For the text-containing cell, return its midpoint in (X, Y) coordinate format. 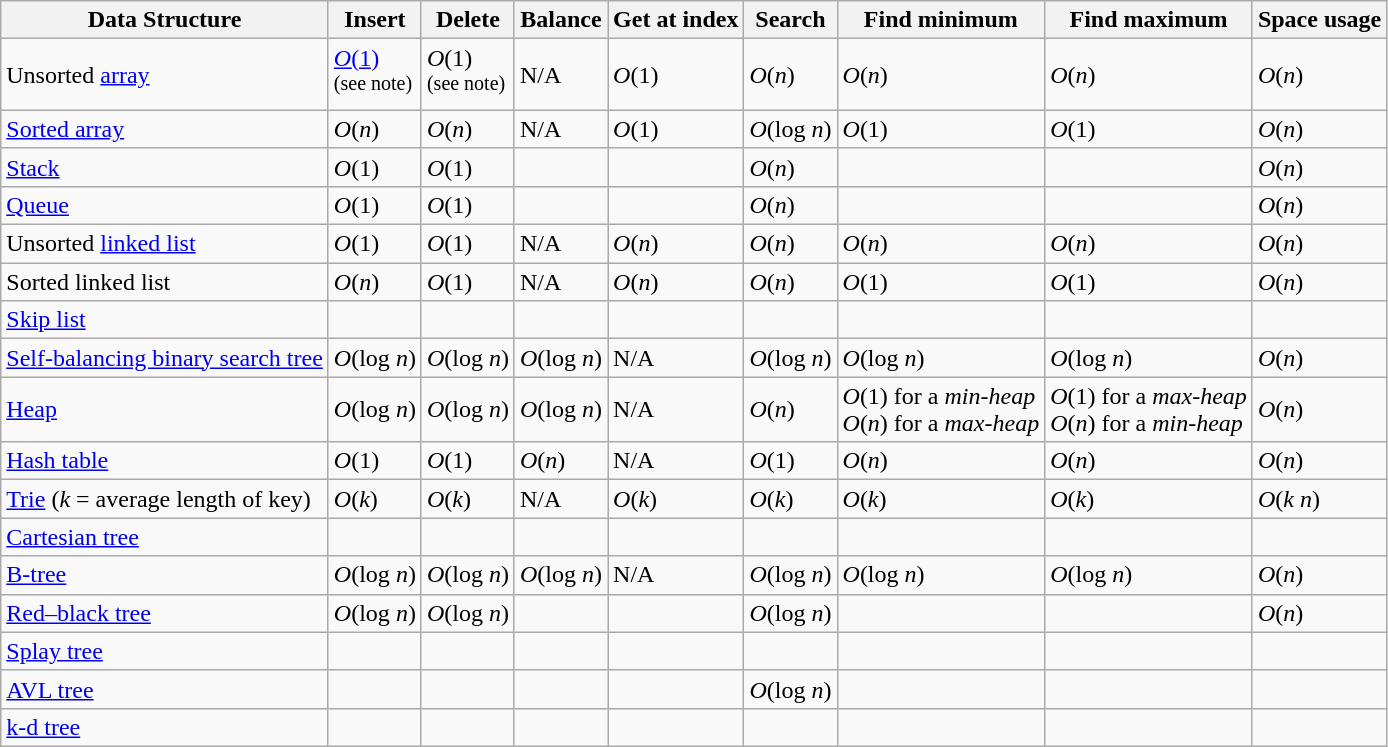
Data Structure (165, 20)
Sorted array (165, 129)
Unsorted array (165, 75)
Stack (165, 167)
Sorted linked list (165, 282)
Find maximum (1149, 20)
Unsorted linked list (165, 244)
Space usage (1319, 20)
Balance (560, 20)
AVL tree (165, 689)
Queue (165, 205)
Search (790, 20)
Red–black tree (165, 613)
Self-balancing binary search tree (165, 358)
Delete (468, 20)
Trie (k = average length of key) (165, 499)
O(1) for a max-heapO(n) for a min-heap (1149, 410)
O(1) for a min-heapO(n) for a max-heap (941, 410)
Skip list (165, 320)
Cartesian tree (165, 537)
Get at index (676, 20)
Find minimum (941, 20)
Splay tree (165, 651)
Hash table (165, 461)
B-tree (165, 575)
O(k n) (1319, 499)
k-d tree (165, 727)
Insert (374, 20)
Heap (165, 410)
